For the text-containing cell, return its midpoint in [X, Y] coordinate format. 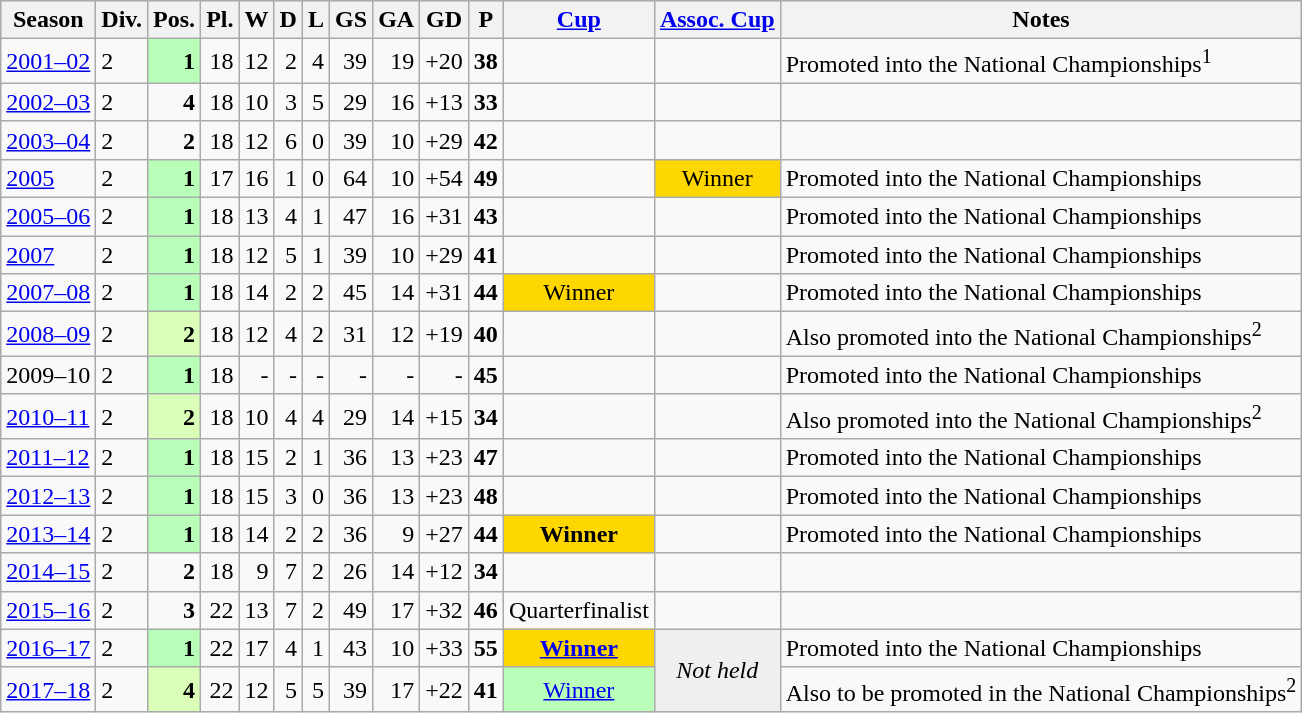
31 [352, 334]
2012–13 [48, 496]
19 [396, 62]
GS [352, 20]
2011–12 [48, 458]
L [316, 20]
+54 [444, 178]
Also to be promoted in the National Championships2 [1041, 690]
2001–02 [48, 62]
26 [352, 572]
W [256, 20]
48 [486, 496]
42 [486, 140]
2002–03 [48, 102]
+22 [444, 690]
55 [486, 648]
Assoc. Cup [717, 20]
+13 [444, 102]
2009–10 [48, 375]
46 [486, 610]
2014–15 [48, 572]
+19 [444, 334]
2008–09 [48, 334]
Pos. [174, 20]
GD [444, 20]
+20 [444, 62]
+12 [444, 572]
33 [486, 102]
Promoted into the National Championships1 [1041, 62]
2007 [48, 255]
Notes [1041, 20]
Div. [122, 20]
64 [352, 178]
2010–11 [48, 416]
Season [48, 20]
40 [486, 334]
Not held [717, 670]
6 [288, 140]
2007–08 [48, 293]
2015–16 [48, 610]
Pl. [220, 20]
Quarterfinalist [578, 610]
+15 [444, 416]
D [288, 20]
38 [486, 62]
GA [396, 20]
2017–18 [48, 690]
+32 [444, 610]
2005 [48, 178]
2016–17 [48, 648]
2005–06 [48, 217]
+33 [444, 648]
2013–14 [48, 534]
2003–04 [48, 140]
P [486, 20]
+27 [444, 534]
Cup [578, 20]
